Output the (x, y) coordinate of the center of the cell containing the given text.  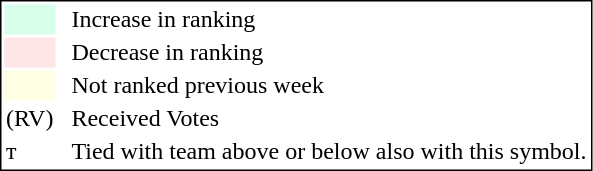
(RV) (29, 119)
Increase in ranking (329, 19)
Decrease in ranking (329, 53)
Received Votes (329, 119)
т (29, 151)
Not ranked previous week (329, 85)
Tied with team above or below also with this symbol. (329, 151)
